Scan for the cell matching the given text and deliver its [X, Y] coordinate at center. 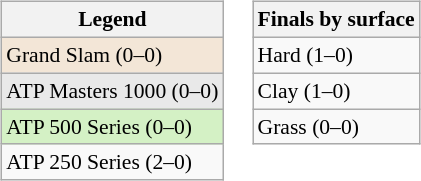
Finals by surface [336, 20]
Hard (1–0) [336, 55]
Grand Slam (0–0) [112, 55]
Legend [112, 20]
ATP Masters 1000 (0–0) [112, 91]
Clay (1–0) [336, 91]
Grass (0–0) [336, 127]
ATP 250 Series (2–0) [112, 162]
ATP 500 Series (0–0) [112, 127]
